Capture the cell that displays the provided text and extract its (x, y) central coordinate. 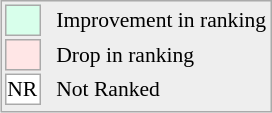
Drop in ranking (162, 55)
Improvement in ranking (162, 20)
NR (22, 90)
Not Ranked (162, 90)
